Output the (x, y) coordinate of the center of the cell containing the given text.  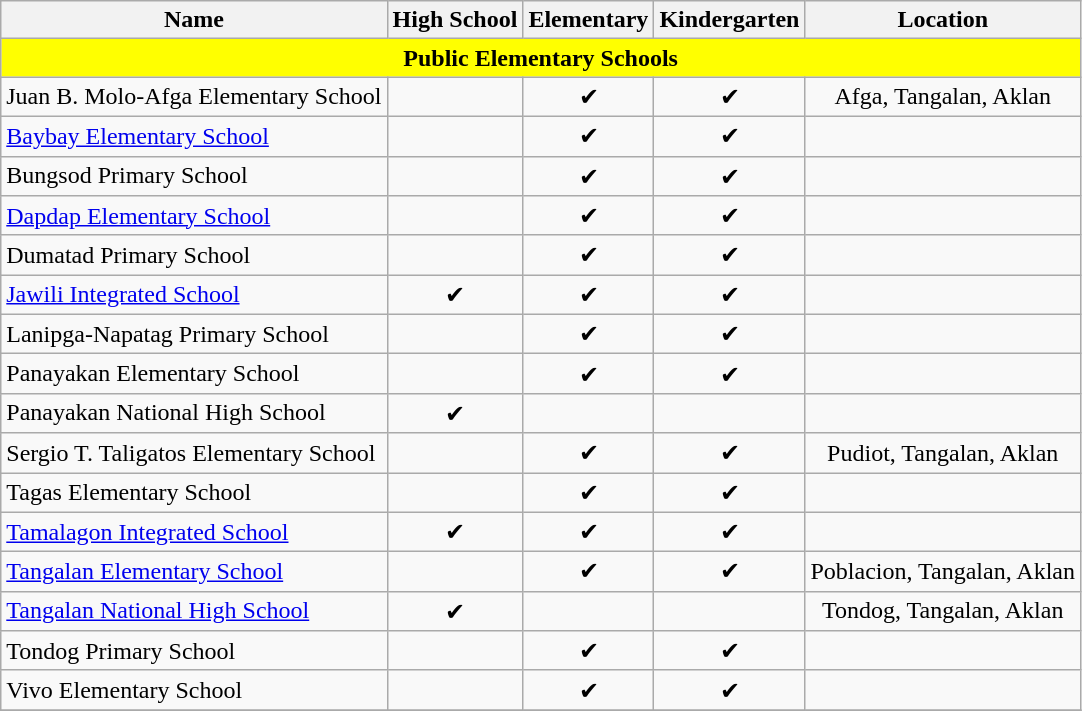
Tondog Primary School (194, 651)
Panayakan Elementary School (194, 374)
Vivo Elementary School (194, 690)
Panayakan National High School (194, 413)
Tangalan National High School (194, 611)
Juan B. Molo-Afga Elementary School (194, 97)
Sergio T. Taligatos Elementary School (194, 453)
Tagas Elementary School (194, 492)
Kindergarten (730, 20)
Afga, Tangalan, Aklan (943, 97)
Jawili Integrated School (194, 295)
Location (943, 20)
Tondog, Tangalan, Aklan (943, 611)
Lanipga-Napatag Primary School (194, 334)
Name (194, 20)
Baybay Elementary School (194, 136)
Dapdap Elementary School (194, 216)
Public Elementary Schools (541, 58)
Dumatad Primary School (194, 255)
High School (455, 20)
Elementary (588, 20)
Pudiot, Tangalan, Aklan (943, 453)
Tangalan Elementary School (194, 572)
Tamalagon Integrated School (194, 532)
Poblacion, Tangalan, Aklan (943, 572)
Bungsod Primary School (194, 176)
